Output the (x, y) coordinate of the center of the cell containing the given text.  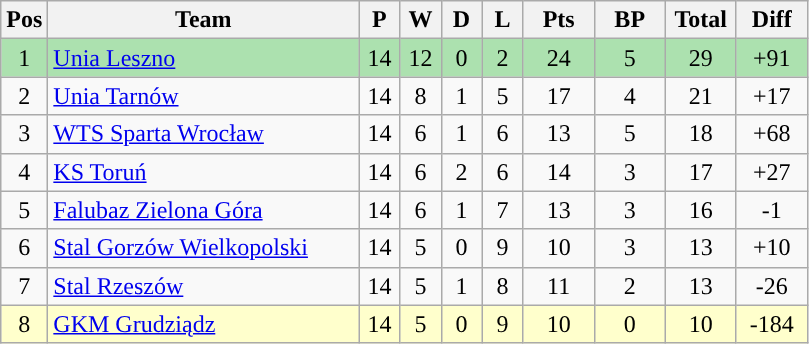
Pos (24, 20)
KS Toruń (204, 172)
21 (700, 96)
+68 (772, 134)
Falubaz Zielona Góra (204, 210)
Unia Tarnów (204, 96)
18 (700, 134)
12 (420, 58)
Stal Gorzów Wielkopolski (204, 248)
+91 (772, 58)
-184 (772, 324)
+17 (772, 96)
-26 (772, 286)
24 (558, 58)
-1 (772, 210)
Stal Rzeszów (204, 286)
W (420, 20)
GKM Grudziądz (204, 324)
D (462, 20)
29 (700, 58)
WTS Sparta Wrocław (204, 134)
Unia Leszno (204, 58)
Team (204, 20)
Total (700, 20)
+10 (772, 248)
P (380, 20)
Pts (558, 20)
L (502, 20)
BP (630, 20)
+27 (772, 172)
Diff (772, 20)
11 (558, 286)
16 (700, 210)
